Detect which cell encompasses the target text, then output its (x, y) center coordinate. 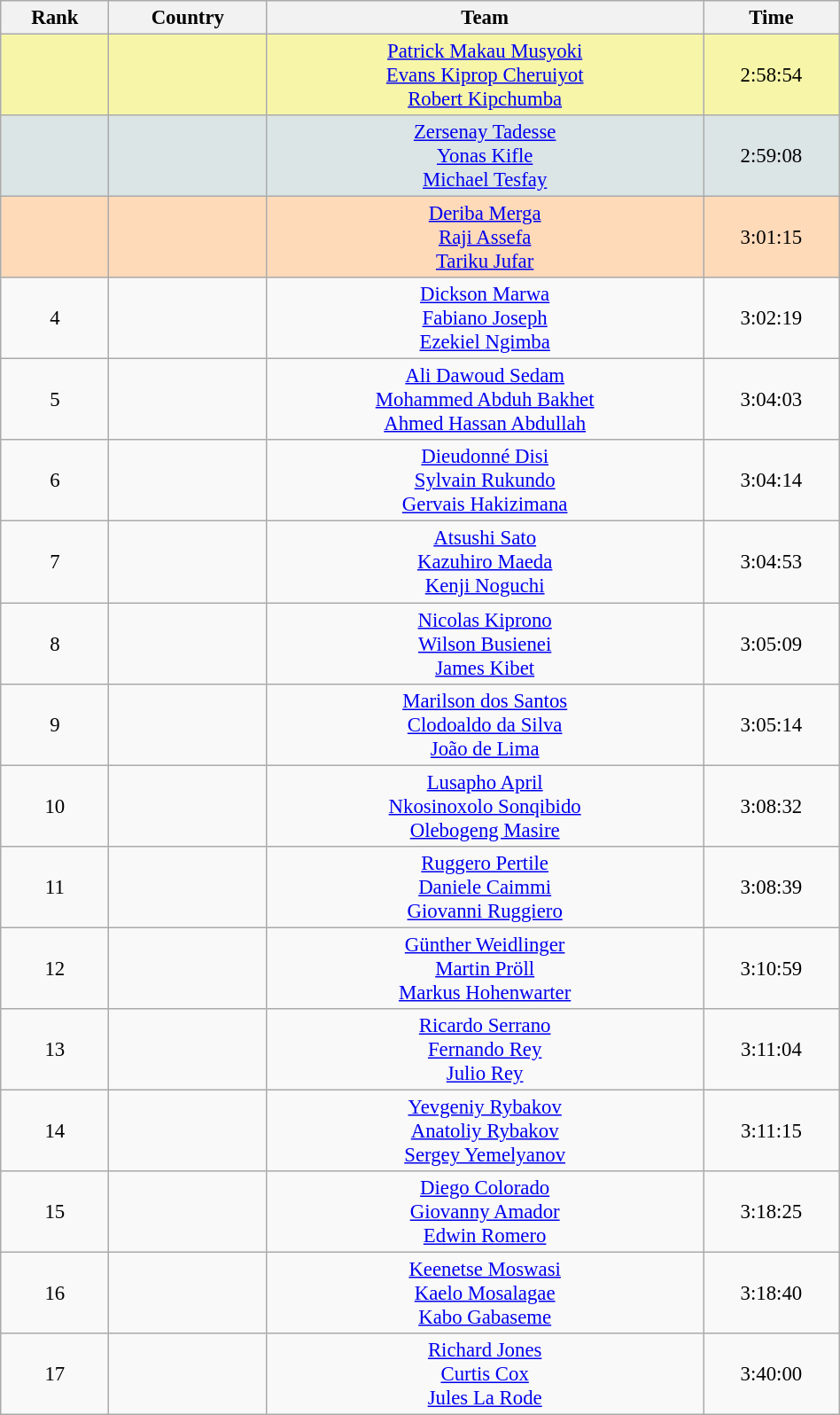
Richard JonesCurtis CoxJules La Rode (486, 1374)
Atsushi SatoKazuhiro MaedaKenji Noguchi (486, 562)
Lusapho AprilNkosinoxolo SonqibidoOlebogeng Masire (486, 806)
6 (55, 481)
14 (55, 1130)
3:11:04 (772, 1050)
5 (55, 400)
4 (55, 318)
3:05:14 (772, 724)
Ruggero PertileDaniele CaimmiGiovanni Ruggiero (486, 887)
3:08:32 (772, 806)
3:08:39 (772, 887)
3:18:40 (772, 1293)
2:59:08 (772, 156)
13 (55, 1050)
Rank (55, 18)
3:04:14 (772, 481)
Ali Dawoud SedamMohammed Abduh BakhetAhmed Hassan Abdullah (486, 400)
17 (55, 1374)
15 (55, 1212)
Ricardo SerranoFernando ReyJulio Rey (486, 1050)
Keenetse MoswasiKaelo MosalagaeKabo Gabaseme (486, 1293)
Deriba MergaRaji AssefaTariku Jufar (486, 238)
Zersenay TadesseYonas KifleMichael Tesfay (486, 156)
3:04:03 (772, 400)
3:05:09 (772, 644)
Günther WeidlingerMartin PröllMarkus Hohenwarter (486, 968)
Marilson dos SantosClodoaldo da SilvaJoão de Lima (486, 724)
Team (486, 18)
8 (55, 644)
Dieudonné DisiSylvain RukundoGervais Hakizimana (486, 481)
Diego ColoradoGiovanny AmadorEdwin Romero (486, 1212)
Nicolas KipronoWilson BusieneiJames Kibet (486, 644)
3:40:00 (772, 1374)
Patrick Makau MusyokiEvans Kiprop CheruiyotRobert Kipchumba (486, 75)
12 (55, 968)
3:18:25 (772, 1212)
9 (55, 724)
Country (188, 18)
3:10:59 (772, 968)
3:01:15 (772, 238)
11 (55, 887)
10 (55, 806)
16 (55, 1293)
Yevgeniy RybakovAnatoliy RybakovSergey Yemelyanov (486, 1130)
7 (55, 562)
3:04:53 (772, 562)
Time (772, 18)
3:02:19 (772, 318)
3:11:15 (772, 1130)
Dickson MarwaFabiano JosephEzekiel Ngimba (486, 318)
2:58:54 (772, 75)
